Detect which cell encompasses the target text, then output its [X, Y] center coordinate. 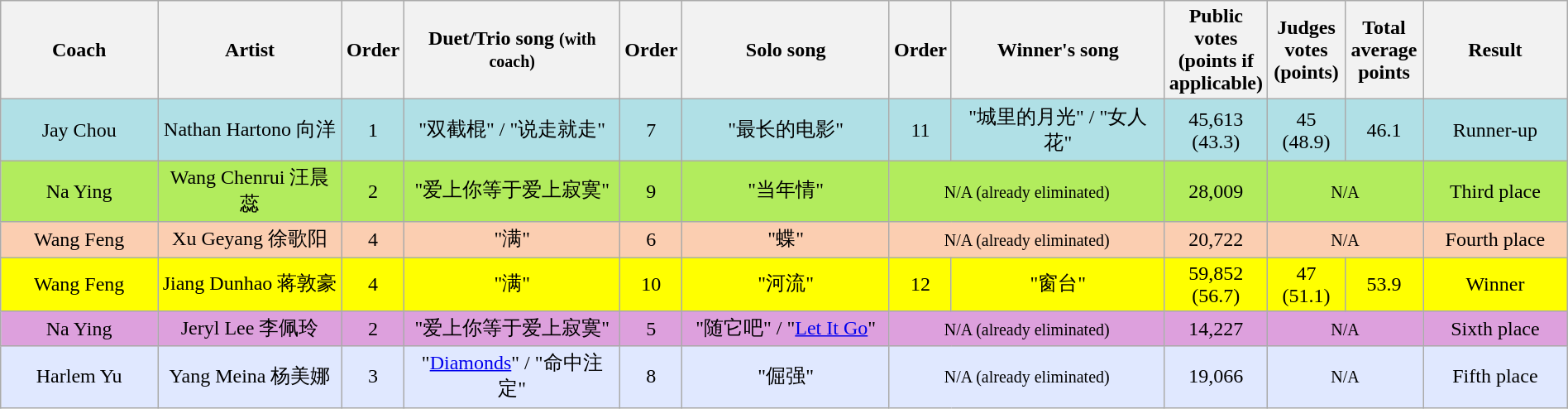
Jay Chou [79, 130]
28,009 [1216, 191]
5 [652, 330]
9 [652, 191]
45 (48.9) [1307, 130]
Solo song [786, 50]
6 [652, 240]
Artist [250, 50]
Judges votes (points) [1307, 50]
"城里的月光" / "女人花" [1058, 130]
"倔强" [786, 377]
Nathan Hartono 向洋 [250, 130]
Sixth place [1495, 330]
Wang Chenrui 汪晨蕊 [250, 191]
Xu Geyang 徐歌阳 [250, 240]
46.1 [1384, 130]
10 [652, 283]
20,722 [1216, 240]
1 [374, 130]
Third place [1495, 191]
Runner-up [1495, 130]
Result [1495, 50]
Winner's song [1058, 50]
"双截棍" / "说走就走" [513, 130]
14,227 [1216, 330]
Jiang Dunhao 蒋敦豪 [250, 283]
45,613 (43.3) [1216, 130]
Fourth place [1495, 240]
53.9 [1384, 283]
7 [652, 130]
11 [920, 130]
12 [920, 283]
47 (51.1) [1307, 283]
"随它吧" / "Let It Go" [786, 330]
19,066 [1216, 377]
Winner [1495, 283]
Yang Meina 杨美娜 [250, 377]
"窗台" [1058, 283]
Duet/Trio song (with coach) [513, 50]
Total average points [1384, 50]
"蝶" [786, 240]
3 [374, 377]
8 [652, 377]
"最长的电影" [786, 130]
Public votes (points if applicable) [1216, 50]
Harlem Yu [79, 377]
"当年情" [786, 191]
"河流" [786, 283]
"Diamonds" / "命中注定" [513, 377]
Fifth place [1495, 377]
59,852 (56.7) [1216, 283]
Jeryl Lee 李佩玲 [250, 330]
Coach [79, 50]
